Locate the cell with the specified text and output its [X, Y] center coordinate. 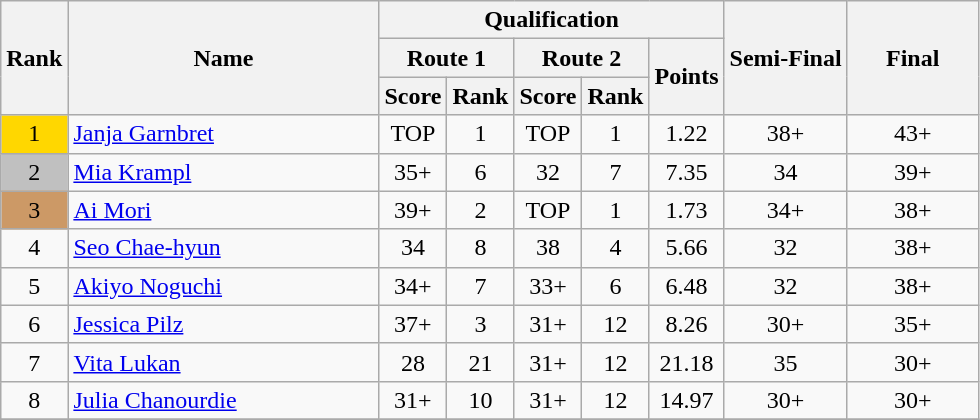
Points [686, 77]
37+ [413, 324]
Semi-Final [786, 58]
21 [480, 362]
43+ [912, 134]
Seo Chae-hyun [224, 248]
35 [786, 362]
28 [413, 362]
6.48 [686, 286]
33+ [548, 286]
Akiyo Noguchi [224, 286]
Name [224, 58]
Route 1 [446, 58]
21.18 [686, 362]
Julia Chanourdie [224, 400]
Route 2 [582, 58]
Ai Mori [224, 210]
5.66 [686, 248]
5 [34, 286]
10 [480, 400]
38 [548, 248]
Jessica Pilz [224, 324]
Janja Garnbret [224, 134]
Mia Krampl [224, 172]
7.35 [686, 172]
1.22 [686, 134]
Vita Lukan [224, 362]
1.73 [686, 210]
8.26 [686, 324]
Final [912, 58]
14.97 [686, 400]
Qualification [552, 20]
